Extract the [X, Y] coordinate from the center of the cell holding the provided text.  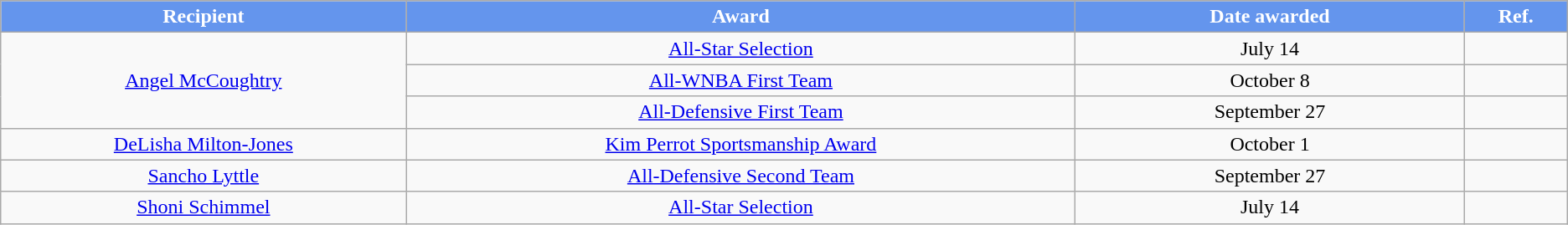
Recipient [204, 17]
DeLisha Milton-Jones [204, 144]
All-Defensive First Team [740, 112]
October 1 [1270, 144]
Date awarded [1270, 17]
October 8 [1270, 80]
Award [740, 17]
Sancho Lyttle [204, 176]
All-WNBA First Team [740, 80]
Shoni Schimmel [204, 207]
Kim Perrot Sportsmanship Award [740, 144]
All-Defensive Second Team [740, 176]
Angel McCoughtry [204, 80]
Ref. [1516, 17]
